Pinpoint the cell where the given text exists, returning its [X, Y] midpoint coordinate. 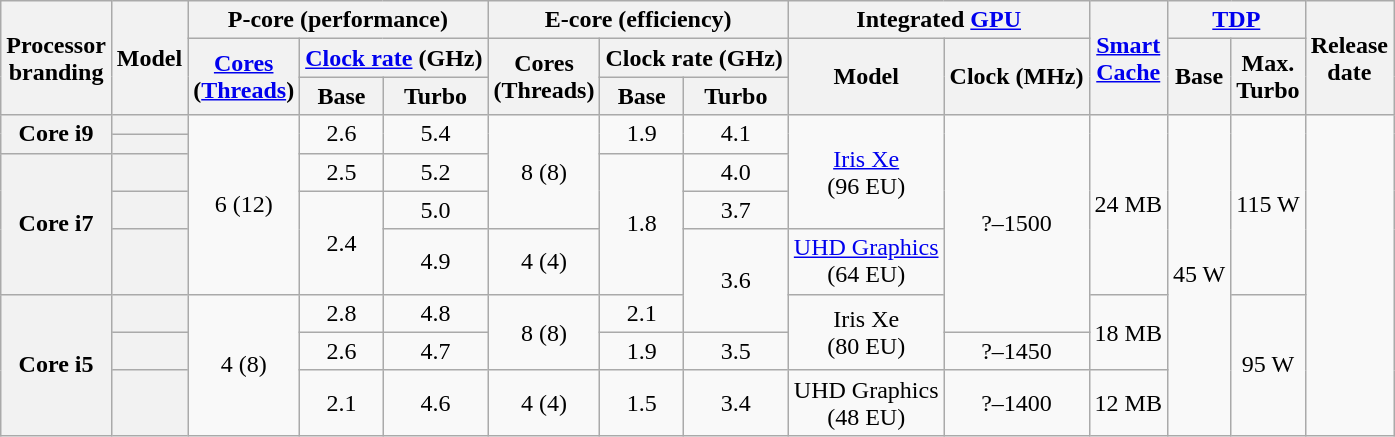
Core i7 [56, 224]
4.1 [736, 134]
2.5 [342, 172]
Releasedate [1349, 58]
6 (12) [244, 204]
12 MB [1128, 402]
Clock (MHz) [1016, 77]
115 W [1268, 204]
P-core (performance) [338, 20]
2.4 [342, 242]
3.7 [736, 210]
5.0 [436, 210]
4.9 [436, 262]
1.5 [642, 402]
4.7 [436, 351]
?–1500 [1016, 224]
3.4 [736, 402]
3.6 [736, 280]
TDP [1236, 20]
SmartCache [1128, 58]
Core i9 [56, 134]
4.8 [436, 313]
Core i5 [56, 364]
?–1450 [1016, 351]
Integrated GPU [938, 20]
Iris Xe(80 EU) [866, 332]
1.8 [642, 224]
3.5 [736, 351]
4 (8) [244, 364]
2.8 [342, 313]
5.2 [436, 172]
18 MB [1128, 332]
4.0 [736, 172]
Processorbranding [56, 58]
4.6 [436, 402]
24 MB [1128, 204]
UHD Graphics(48 EU) [866, 402]
UHD Graphics(64 EU) [866, 262]
Iris Xe(96 EU) [866, 172]
45 W [1198, 275]
E-core (efficiency) [638, 20]
Max.Turbo [1268, 77]
?–1400 [1016, 402]
95 W [1268, 364]
5.4 [436, 134]
